Search for the cell housing the specified text and yield its (x, y) center coordinate. 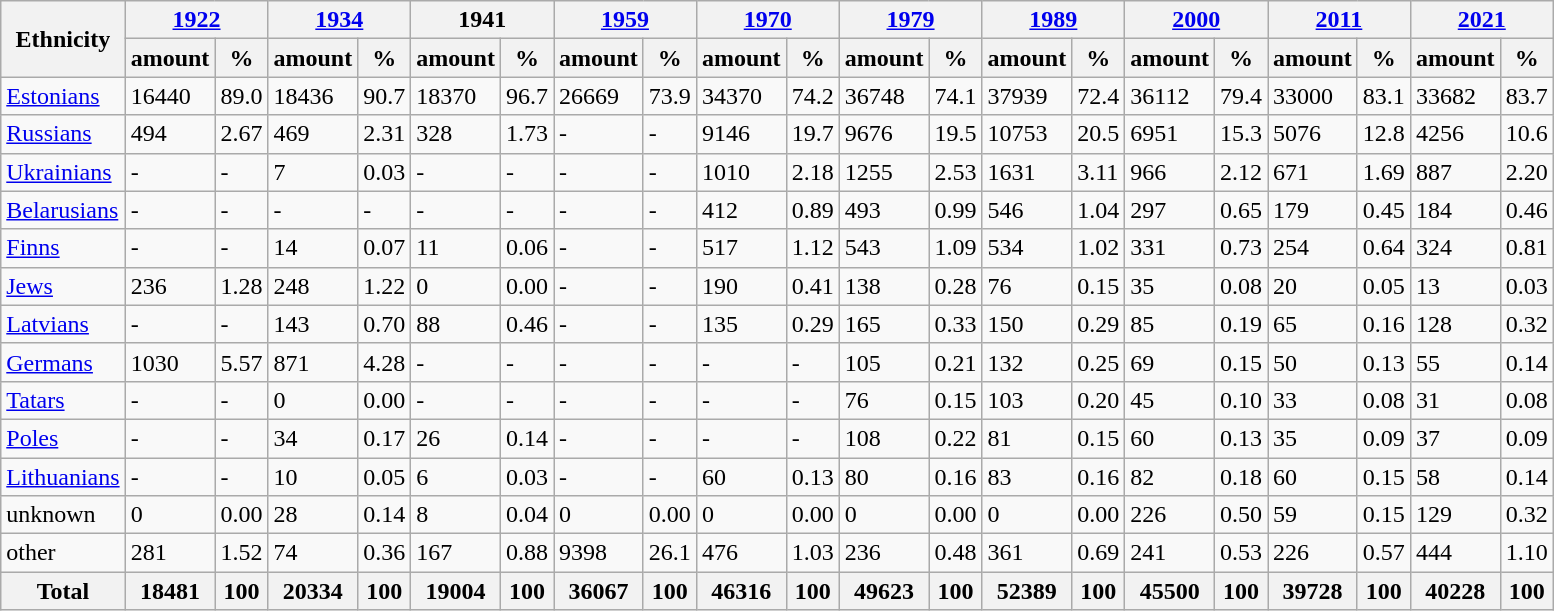
Lithuanians (63, 477)
55 (1455, 362)
83.7 (1526, 96)
2011 (1340, 20)
Belarusians (63, 210)
1631 (1027, 172)
0.50 (1242, 515)
33 (1313, 400)
143 (313, 324)
103 (1027, 400)
0.53 (1242, 553)
33682 (1455, 96)
39728 (1313, 591)
Jews (63, 286)
18370 (456, 96)
281 (170, 553)
331 (1170, 248)
1934 (340, 20)
546 (1027, 210)
5.57 (242, 362)
0.88 (526, 553)
105 (884, 362)
26.1 (670, 553)
167 (456, 553)
14 (313, 248)
138 (884, 286)
0.07 (384, 248)
361 (1027, 553)
52389 (1027, 591)
Latvians (63, 324)
887 (1455, 172)
34 (313, 438)
36067 (599, 591)
Ethnicity (63, 39)
31 (1455, 400)
10753 (1027, 134)
83 (1027, 477)
74.2 (812, 96)
50 (1313, 362)
45500 (1170, 591)
28 (313, 515)
184 (1455, 210)
4256 (1455, 134)
135 (741, 324)
1.02 (1098, 248)
20334 (313, 591)
80 (884, 477)
444 (1455, 553)
0.21 (956, 362)
73.9 (670, 96)
0.04 (526, 515)
0.33 (956, 324)
15.3 (1242, 134)
476 (741, 553)
179 (1313, 210)
0.73 (1242, 248)
0.06 (526, 248)
Tatars (63, 400)
9676 (884, 134)
11 (456, 248)
5076 (1313, 134)
96.7 (526, 96)
Poles (63, 438)
89.0 (242, 96)
1.04 (1098, 210)
6951 (1170, 134)
69 (1170, 362)
12.8 (1384, 134)
0.65 (1242, 210)
7 (313, 172)
36748 (884, 96)
0.20 (1098, 400)
2.31 (384, 134)
534 (1027, 248)
79.4 (1242, 96)
1010 (741, 172)
0.41 (812, 286)
128 (1455, 324)
9146 (741, 134)
0.22 (956, 438)
1989 (1054, 20)
0.25 (1098, 362)
19.5 (956, 134)
254 (1313, 248)
1.09 (956, 248)
1922 (196, 20)
10 (313, 477)
543 (884, 248)
2.12 (1242, 172)
871 (313, 362)
9398 (599, 553)
494 (170, 134)
36112 (1170, 96)
0.17 (384, 438)
33000 (1313, 96)
19004 (456, 591)
90.7 (384, 96)
74.1 (956, 96)
132 (1027, 362)
1.12 (812, 248)
unknown (63, 515)
0.28 (956, 286)
1.73 (526, 134)
297 (1170, 210)
0.69 (1098, 553)
72.4 (1098, 96)
88 (456, 324)
1.52 (242, 553)
Ukrainians (63, 172)
0.81 (1526, 248)
1959 (626, 20)
241 (1170, 553)
49623 (884, 591)
493 (884, 210)
412 (741, 210)
other (63, 553)
0.99 (956, 210)
0.10 (1242, 400)
6 (456, 477)
1030 (170, 362)
0.64 (1384, 248)
81 (1027, 438)
Finns (63, 248)
58 (1455, 477)
129 (1455, 515)
40228 (1455, 591)
1.69 (1384, 172)
8 (456, 515)
37 (1455, 438)
2.20 (1526, 172)
0.70 (384, 324)
1.10 (1526, 553)
20.5 (1098, 134)
1255 (884, 172)
671 (1313, 172)
0.48 (956, 553)
19.7 (812, 134)
2.18 (812, 172)
26 (456, 438)
2021 (1482, 20)
1.28 (242, 286)
65 (1313, 324)
59 (1313, 515)
34370 (741, 96)
0.19 (1242, 324)
190 (741, 286)
0.89 (812, 210)
Estonians (63, 96)
4.28 (384, 362)
18481 (170, 591)
85 (1170, 324)
1979 (910, 20)
0.36 (384, 553)
108 (884, 438)
Russians (63, 134)
0.45 (1384, 210)
45 (1170, 400)
150 (1027, 324)
3.11 (1098, 172)
324 (1455, 248)
469 (313, 134)
10.6 (1526, 134)
2000 (1196, 20)
16440 (170, 96)
2.67 (242, 134)
82 (1170, 477)
83.1 (1384, 96)
0.57 (1384, 553)
46316 (741, 591)
517 (741, 248)
20 (1313, 286)
1941 (482, 20)
966 (1170, 172)
165 (884, 324)
328 (456, 134)
2.53 (956, 172)
0.18 (1242, 477)
Total (63, 591)
37939 (1027, 96)
26669 (599, 96)
18436 (313, 96)
1.03 (812, 553)
1.22 (384, 286)
13 (1455, 286)
248 (313, 286)
74 (313, 553)
Germans (63, 362)
1970 (768, 20)
